Locate the cell with the specified text and output its [X, Y] center coordinate. 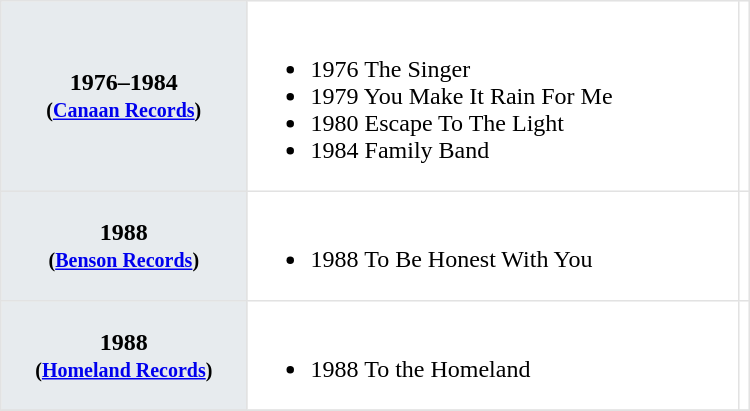
1976–1984(Canaan Records) [124, 96]
1988 To Be Honest With You [493, 246]
1988 To the Homeland [493, 356]
1988(Homeland Records) [124, 356]
1988(Benson Records) [124, 246]
1976 The Singer1979 You Make It Rain For Me1980 Escape To The Light1984 Family Band [493, 96]
